Search for the cell housing the specified text and yield its [X, Y] center coordinate. 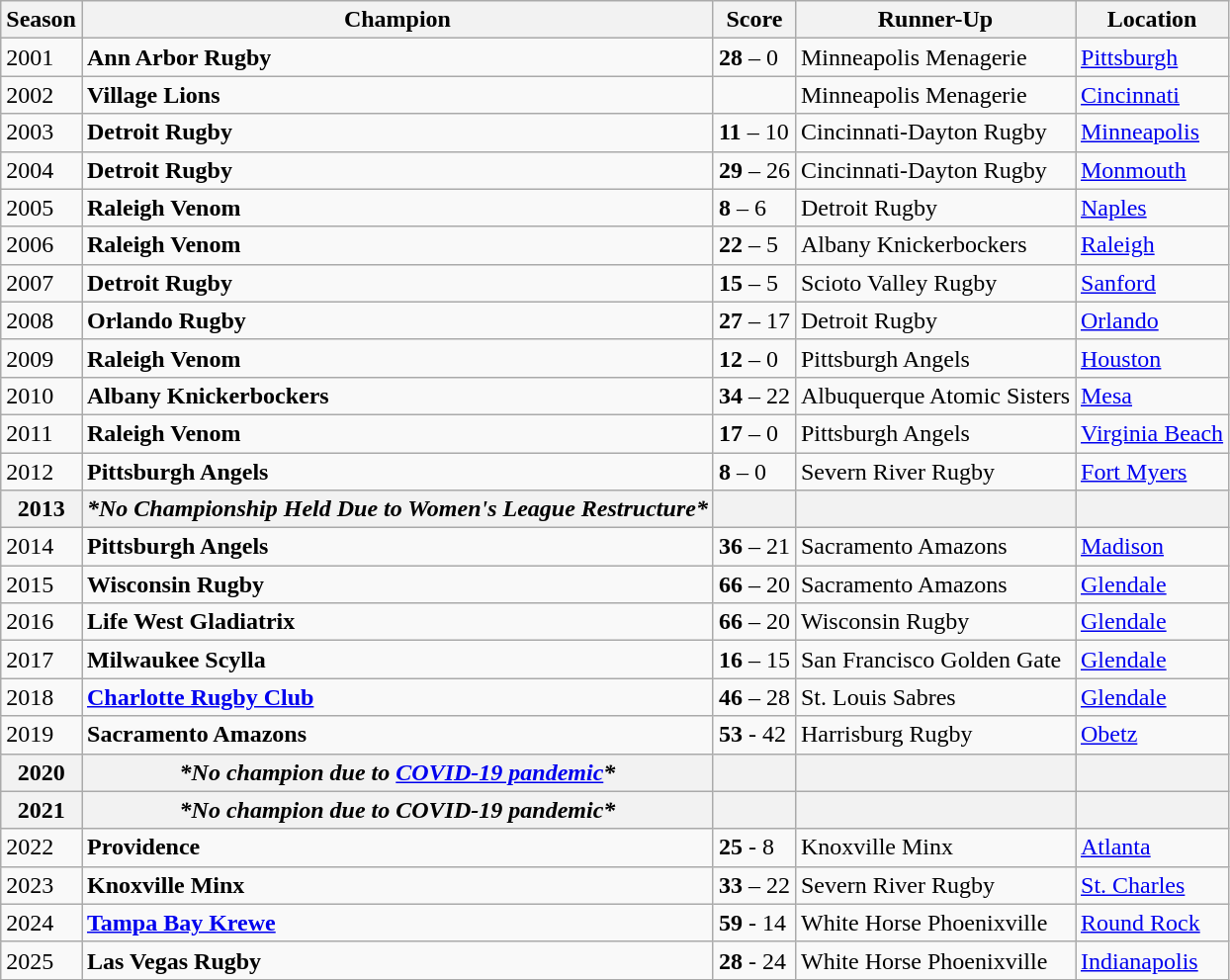
Houston [1153, 358]
8 – 0 [753, 472]
2011 [42, 433]
St. Charles [1153, 885]
Madison [1153, 547]
Las Vegas Rugby [397, 960]
27 – 17 [753, 320]
Raleigh [1153, 245]
2020 [42, 772]
2018 [42, 697]
59 - 14 [753, 923]
2015 [42, 584]
29 – 26 [753, 170]
San Francisco Golden Gate [935, 660]
Orlando [1153, 320]
St. Louis Sabres [935, 697]
33 – 22 [753, 885]
2016 [42, 622]
Scioto Valley Rugby [935, 283]
Harrisburg Rugby [935, 735]
2005 [42, 208]
28 - 24 [753, 960]
Monmouth [1153, 170]
Score [753, 20]
2003 [42, 133]
36 – 21 [753, 547]
Runner-Up [935, 20]
Tampa Bay Krewe [397, 923]
Cincinnati [1153, 95]
2012 [42, 472]
53 - 42 [753, 735]
Milwaukee Scylla [397, 660]
16 – 15 [753, 660]
25 - 8 [753, 847]
Albuquerque Atomic Sisters [935, 396]
Naples [1153, 208]
2014 [42, 547]
34 – 22 [753, 396]
2006 [42, 245]
12 – 0 [753, 358]
2025 [42, 960]
2007 [42, 283]
Obetz [1153, 735]
2001 [42, 57]
Indianapolis [1153, 960]
Location [1153, 20]
Pittsburgh [1153, 57]
Mesa [1153, 396]
2013 [42, 509]
2021 [42, 810]
22 – 5 [753, 245]
28 – 0 [753, 57]
Providence [397, 847]
Village Lions [397, 95]
Life West Gladiatrix [397, 622]
Fort Myers [1153, 472]
Minneapolis [1153, 133]
Ann Arbor Rugby [397, 57]
2019 [42, 735]
Orlando Rugby [397, 320]
2008 [42, 320]
2009 [42, 358]
2002 [42, 95]
Atlanta [1153, 847]
2022 [42, 847]
Round Rock [1153, 923]
2010 [42, 396]
*No Championship Held Due to Women's League Restructure* [397, 509]
2017 [42, 660]
2023 [42, 885]
2024 [42, 923]
Sanford [1153, 283]
17 – 0 [753, 433]
Charlotte Rugby Club [397, 697]
Virginia Beach [1153, 433]
Champion [397, 20]
2004 [42, 170]
11 – 10 [753, 133]
Season [42, 20]
15 – 5 [753, 283]
8 – 6 [753, 208]
46 – 28 [753, 697]
